Identify which cell holds the provided text, then report its [x, y] central coordinate. 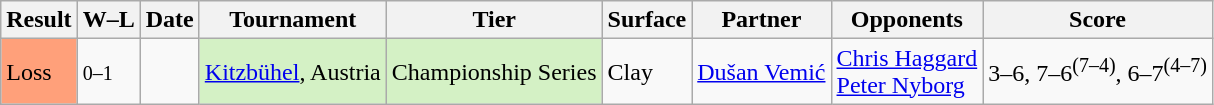
Surface [647, 20]
Opponents [907, 20]
Result [39, 20]
3–6, 7–6(7–4), 6–7(4–7) [1098, 72]
Loss [39, 72]
Dušan Vemić [762, 72]
Tier [494, 20]
0–1 [108, 72]
W–L [108, 20]
Score [1098, 20]
Date [170, 20]
Championship Series [494, 72]
Tournament [292, 20]
Partner [762, 20]
Chris Haggard Peter Nyborg [907, 72]
Kitzbühel, Austria [292, 72]
Clay [647, 72]
